Extract the (x, y) coordinate from the center of the cell holding the provided text.  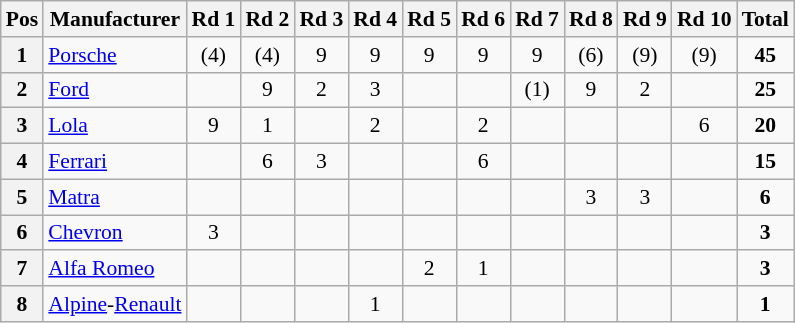
Rd 8 (591, 19)
Total (766, 19)
20 (766, 126)
Rd 1 (213, 19)
Alfa Romeo (114, 269)
Pos (22, 19)
(6) (591, 55)
Rd 7 (537, 19)
Rd 9 (645, 19)
25 (766, 90)
15 (766, 162)
Ford (114, 90)
Alpine-Renault (114, 304)
Lola (114, 126)
(1) (537, 90)
Rd 3 (321, 19)
4 (22, 162)
Ferrari (114, 162)
Matra (114, 197)
Rd 2 (267, 19)
5 (22, 197)
Chevron (114, 233)
8 (22, 304)
45 (766, 55)
Rd 6 (483, 19)
Manufacturer (114, 19)
Rd 4 (375, 19)
Rd 10 (704, 19)
7 (22, 269)
Rd 5 (429, 19)
Porsche (114, 55)
